Identify which cell holds the provided text, then report its (X, Y) central coordinate. 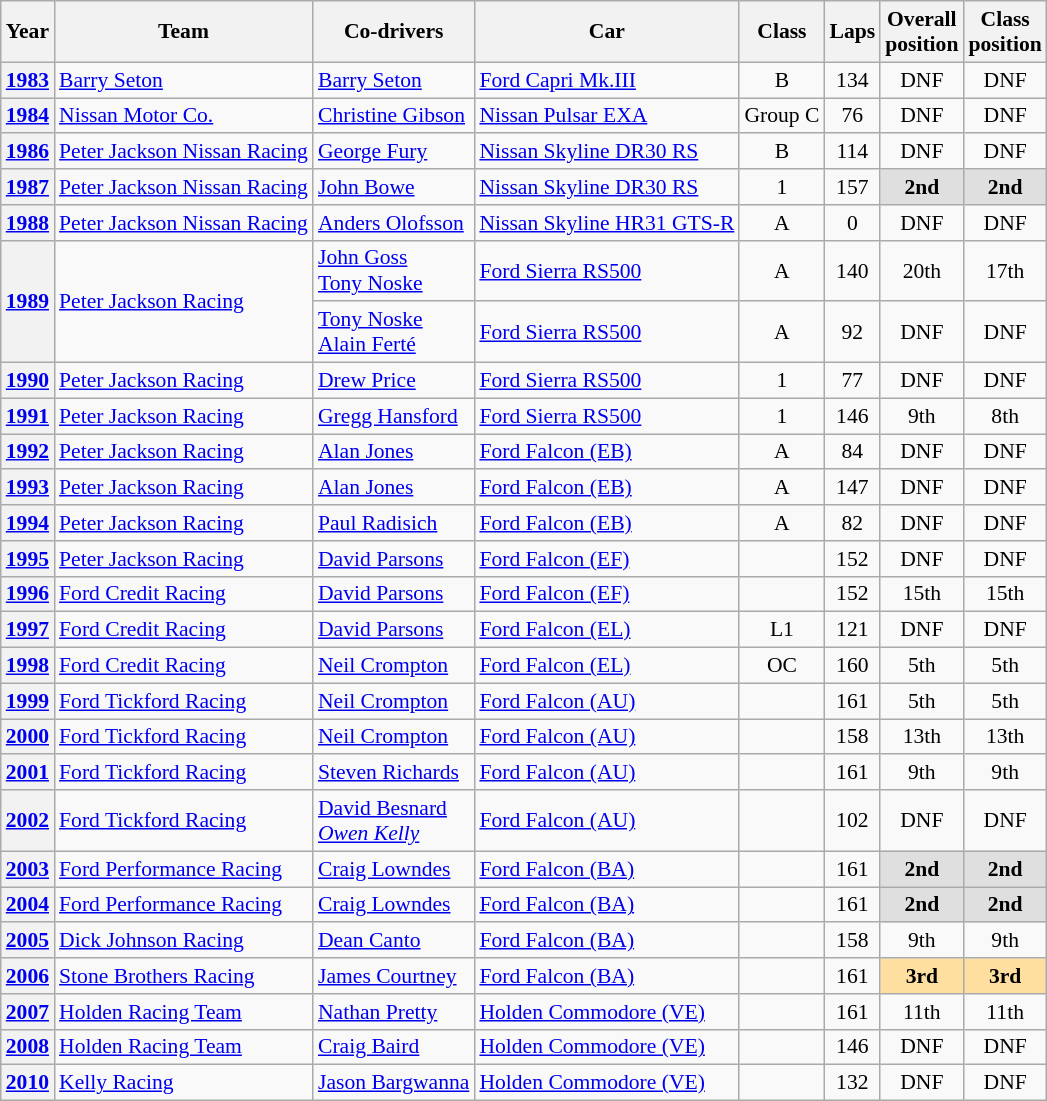
1989 (28, 301)
Stone Brothers Racing (184, 976)
Nissan Motor Co. (184, 116)
82 (852, 523)
92 (852, 332)
2008 (28, 1047)
George Fury (394, 152)
132 (852, 1083)
Gregg Hansford (394, 416)
Year (28, 32)
160 (852, 666)
James Courtney (394, 976)
L1 (782, 630)
121 (852, 630)
Class (782, 32)
Classposition (1004, 32)
Tony Noske Alain Ferté (394, 332)
2006 (28, 976)
2007 (28, 1012)
2002 (28, 820)
2005 (28, 941)
Craig Baird (394, 1047)
John Bowe (394, 187)
1990 (28, 381)
1999 (28, 701)
140 (852, 270)
1986 (28, 152)
2003 (28, 869)
1994 (28, 523)
77 (852, 381)
1983 (28, 80)
Ford Capri Mk.III (606, 80)
Team (184, 32)
0 (852, 223)
134 (852, 80)
102 (852, 820)
1995 (28, 559)
157 (852, 187)
Kelly Racing (184, 1083)
1993 (28, 488)
17th (1004, 270)
Nissan Skyline HR31 GTS-R (606, 223)
1997 (28, 630)
John Goss Tony Noske (394, 270)
2001 (28, 773)
1998 (28, 666)
8th (1004, 416)
2010 (28, 1083)
147 (852, 488)
1996 (28, 594)
Paul Radisich (394, 523)
Co-drivers (394, 32)
Drew Price (394, 381)
Christine Gibson (394, 116)
Jason Bargwanna (394, 1083)
Dean Canto (394, 941)
1984 (28, 116)
Steven Richards (394, 773)
David Besnard Owen Kelly (394, 820)
76 (852, 116)
114 (852, 152)
1987 (28, 187)
Car (606, 32)
2000 (28, 737)
1992 (28, 452)
1991 (28, 416)
Overallposition (922, 32)
Group C (782, 116)
Laps (852, 32)
Nathan Pretty (394, 1012)
OC (782, 666)
1988 (28, 223)
Dick Johnson Racing (184, 941)
Anders Olofsson (394, 223)
84 (852, 452)
20th (922, 270)
2004 (28, 905)
Nissan Pulsar EXA (606, 116)
